For the text-containing cell, return its midpoint in (X, Y) coordinate format. 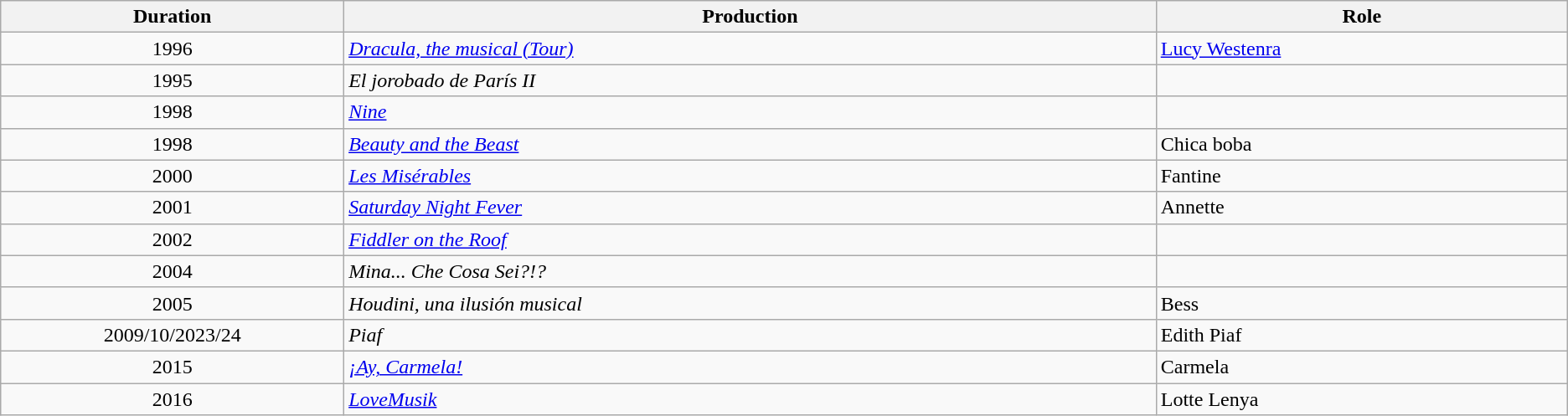
Bess (1362, 303)
Fiddler on the Roof (750, 239)
2009/10/2023/24 (173, 335)
Les Misérables (750, 176)
Lucy Westenra (1362, 49)
Production (750, 17)
Carmela (1362, 367)
2015 (173, 367)
2004 (173, 271)
2002 (173, 239)
Annette (1362, 208)
El jorobado de París II (750, 80)
1996 (173, 49)
¡Ay, Carmela! (750, 367)
2016 (173, 399)
Mina... Che Cosa Sei?!? (750, 271)
Saturday Night Fever (750, 208)
LoveMusik (750, 399)
Duration (173, 17)
Nine (750, 112)
2005 (173, 303)
Beauty and the Beast (750, 144)
2000 (173, 176)
2001 (173, 208)
Chica boba (1362, 144)
Fantine (1362, 176)
Edith Piaf (1362, 335)
Lotte Lenya (1362, 399)
Dracula, the musical (Tour) (750, 49)
Piaf (750, 335)
1995 (173, 80)
Role (1362, 17)
Houdini, una ilusión musical (750, 303)
